Determine the (X, Y) coordinate at the center of the cell enclosing the given text.  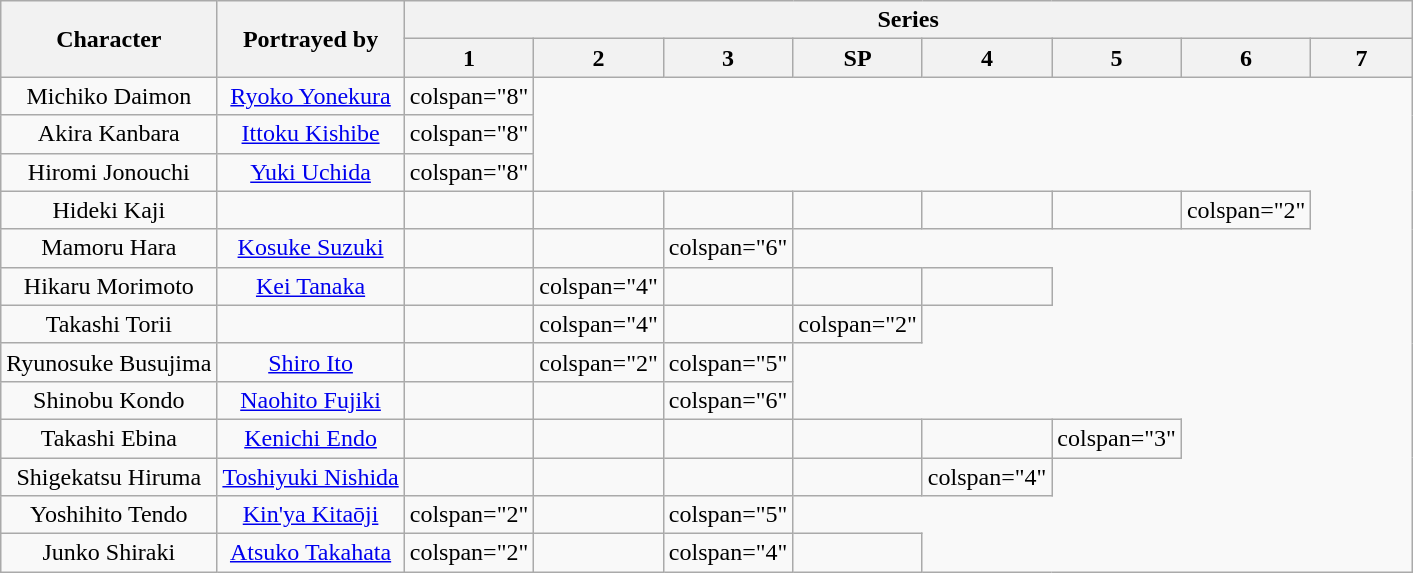
Mamoru Hara (109, 248)
1 (469, 58)
Kenichi Endo (310, 438)
Yuki Uchida (310, 172)
Atsuko Takahata (310, 553)
Ittoku Kishibe (310, 134)
Toshiyuki Nishida (310, 477)
Hideki Kaji (109, 210)
Character (109, 39)
Portrayed by (310, 39)
5 (1117, 58)
Kosuke Suzuki (310, 248)
Kei Tanaka (310, 286)
Hiromi Jonouchi (109, 172)
Akira Kanbara (109, 134)
SP (858, 58)
7 (1362, 58)
4 (987, 58)
Takashi Torii (109, 324)
Junko Shiraki (109, 553)
Shiro Ito (310, 362)
Shinobu Kondo (109, 400)
2 (599, 58)
Hikaru Morimoto (109, 286)
Kin'ya Kitaōji (310, 515)
6 (1246, 58)
Shigekatsu Hiruma (109, 477)
Naohito Fujiki (310, 400)
Series (908, 20)
Michiko Daimon (109, 96)
Takashi Ebina (109, 438)
colspan="3" (1117, 438)
Yoshihito Tendo (109, 515)
Ryoko Yonekura (310, 96)
3 (728, 58)
Ryunosuke Busujima (109, 362)
